Return (x, y) of the center of cell containing provided text 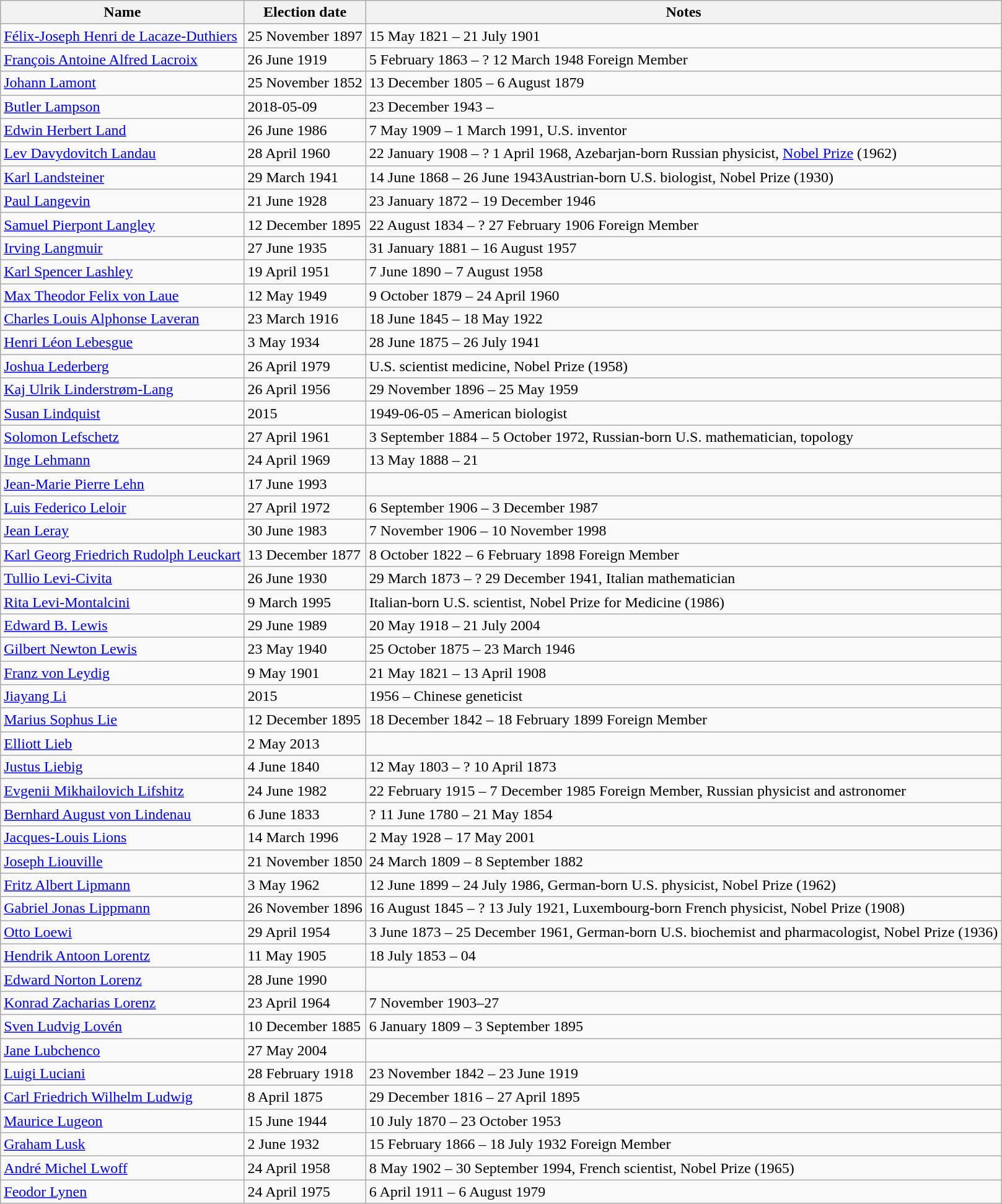
13 May 1888 – 21 (683, 460)
Félix-Joseph Henri de Lacaze-Duthiers (123, 36)
23 May 1940 (305, 649)
Marius Sophus Lie (123, 720)
21 November 1850 (305, 861)
1956 – Chinese geneticist (683, 696)
22 February 1915 – 7 December 1985 Foreign Member, Russian physicist and astronomer (683, 791)
Henri Léon Lebesgue (123, 343)
Tullio Levi-Civita (123, 578)
Jean-Marie Pierre Lehn (123, 484)
23 March 1916 (305, 319)
4 June 1840 (305, 767)
Elliott Lieb (123, 744)
Election date (305, 12)
18 December 1842 – 18 February 1899 Foreign Member (683, 720)
26 November 1896 (305, 908)
Joseph Liouville (123, 861)
12 May 1949 (305, 296)
Notes (683, 12)
29 April 1954 (305, 932)
13 December 1805 – 6 August 1879 (683, 83)
François Antoine Alfred Lacroix (123, 59)
25 November 1897 (305, 36)
Jacques-Louis Lions (123, 838)
5 February 1863 – ? 12 March 1948 Foreign Member (683, 59)
27 April 1961 (305, 437)
Maurice Lugeon (123, 1121)
Butler Lampson (123, 107)
23 November 1842 – 23 June 1919 (683, 1074)
28 February 1918 (305, 1074)
Italian-born U.S. scientist, Nobel Prize for Medicine (1986) (683, 602)
Karl Georg Friedrich Rudolph Leuckart (123, 555)
3 May 1962 (305, 885)
14 June 1868 – 26 June 1943Austrian-born U.S. biologist, Nobel Prize (1930) (683, 177)
24 June 1982 (305, 791)
24 April 1975 (305, 1192)
18 June 1845 – 18 May 1922 (683, 319)
22 August 1834 – ? 27 February 1906 Foreign Member (683, 224)
10 December 1885 (305, 1026)
Sven Ludvig Lovén (123, 1026)
27 April 1972 (305, 508)
23 April 1964 (305, 1003)
28 June 1990 (305, 979)
Franz von Leydig (123, 672)
2 June 1932 (305, 1145)
28 April 1960 (305, 154)
3 May 1934 (305, 343)
Edwin Herbert Land (123, 130)
Feodor Lynen (123, 1192)
Max Theodor Felix von Laue (123, 296)
Karl Landsteiner (123, 177)
20 May 1918 – 21 July 2004 (683, 625)
Susan Lindquist (123, 413)
15 February 1866 – 18 July 1932 Foreign Member (683, 1145)
Edward B. Lewis (123, 625)
29 December 1816 – 27 April 1895 (683, 1097)
Joshua Lederberg (123, 366)
6 September 1906 – 3 December 1987 (683, 508)
Otto Loewi (123, 932)
15 June 1944 (305, 1121)
22 January 1908 – ? 1 April 1968, Azebarjan-born Russian physicist, Nobel Prize (1962) (683, 154)
André Michel Lwoff (123, 1168)
7 November 1903–27 (683, 1003)
28 June 1875 – 26 July 1941 (683, 343)
Inge Lehmann (123, 460)
30 June 1983 (305, 531)
Lev Davydovitch Landau (123, 154)
Luigi Luciani (123, 1074)
Carl Friedrich Wilhelm Ludwig (123, 1097)
Edward Norton Lorenz (123, 979)
Hendrik Antoon Lorentz (123, 956)
25 October 1875 – 23 March 1946 (683, 649)
Evgenii Mikhailovich Lifshitz (123, 791)
7 June 1890 – 7 August 1958 (683, 271)
2 May 2013 (305, 744)
2 May 1928 – 17 May 2001 (683, 838)
Jean Leray (123, 531)
6 April 1911 – 6 August 1979 (683, 1192)
12 June 1899 – 24 July 1986, German-born U.S. physicist, Nobel Prize (1962) (683, 885)
6 January 1809 – 3 September 1895 (683, 1026)
Luis Federico Leloir (123, 508)
26 June 1930 (305, 578)
15 May 1821 – 21 July 1901 (683, 36)
14 March 1996 (305, 838)
23 January 1872 – 19 December 1946 (683, 201)
27 May 2004 (305, 1050)
11 May 1905 (305, 956)
Samuel Pierpont Langley (123, 224)
3 June 1873 – 25 December 1961, German-born U.S. biochemist and pharmacologist, Nobel Prize (1936) (683, 932)
8 October 1822 – 6 February 1898 Foreign Member (683, 555)
29 March 1873 – ? 29 December 1941, Italian mathematician (683, 578)
Gilbert Newton Lewis (123, 649)
9 October 1879 – 24 April 1960 (683, 296)
Fritz Albert Lipmann (123, 885)
24 April 1958 (305, 1168)
8 May 1902 – 30 September 1994, French scientist, Nobel Prize (1965) (683, 1168)
Charles Louis Alphonse Laveran (123, 319)
Justus Liebig (123, 767)
7 November 1906 – 10 November 1998 (683, 531)
21 June 1928 (305, 201)
21 May 1821 – 13 April 1908 (683, 672)
23 December 1943 – (683, 107)
25 November 1852 (305, 83)
Jiayang Li (123, 696)
31 January 1881 – 16 August 1957 (683, 248)
Bernhard August von Lindenau (123, 814)
26 April 1956 (305, 390)
2018-05-09 (305, 107)
24 March 1809 – 8 September 1882 (683, 861)
1949-06-05 – American biologist (683, 413)
3 September 1884 – 5 October 1972, Russian-born U.S. mathematician, topology (683, 437)
27 June 1935 (305, 248)
13 December 1877 (305, 555)
16 August 1845 – ? 13 July 1921, Luxembourg-born French physicist, Nobel Prize (1908) (683, 908)
8 April 1875 (305, 1097)
12 May 1803 – ? 10 April 1873 (683, 767)
Kaj Ulrik Linderstrøm-Lang (123, 390)
Name (123, 12)
26 June 1986 (305, 130)
Jane Lubchenco (123, 1050)
Johann Lamont (123, 83)
Gabriel Jonas Lippmann (123, 908)
6 June 1833 (305, 814)
Konrad Zacharias Lorenz (123, 1003)
Graham Lusk (123, 1145)
29 March 1941 (305, 177)
19 April 1951 (305, 271)
Rita Levi-Montalcini (123, 602)
U.S. scientist medicine, Nobel Prize (1958) (683, 366)
9 March 1995 (305, 602)
Irving Langmuir (123, 248)
29 June 1989 (305, 625)
7 May 1909 – 1 March 1991, U.S. inventor (683, 130)
Solomon Lefschetz (123, 437)
26 June 1919 (305, 59)
? 11 June 1780 – 21 May 1854 (683, 814)
24 April 1969 (305, 460)
18 July 1853 – 04 (683, 956)
17 June 1993 (305, 484)
10 July 1870 – 23 October 1953 (683, 1121)
Paul Langevin (123, 201)
26 April 1979 (305, 366)
29 November 1896 – 25 May 1959 (683, 390)
9 May 1901 (305, 672)
Karl Spencer Lashley (123, 271)
